Extract the (X, Y) coordinate from the center of the cell holding the provided text.  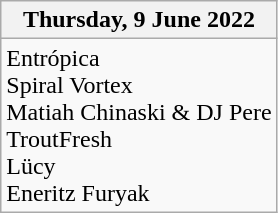
EntrópicaSpiral VortexMatiah Chinaski & DJ PereTroutFreshLücyEneritz Furyak (139, 126)
Thursday, 9 June 2022 (139, 20)
